Return the [X, Y] coordinate for the center point of the cell that contains the specified text.  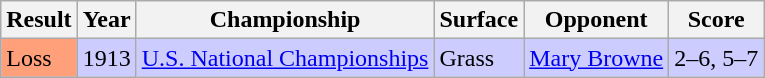
U.S. National Championships [285, 58]
Score [716, 20]
Mary Browne [596, 58]
Surface [479, 20]
Opponent [596, 20]
Loss [39, 58]
1913 [106, 58]
Result [39, 20]
Championship [285, 20]
2–6, 5–7 [716, 58]
Year [106, 20]
Grass [479, 58]
